Locate the cell with the specified text and output its [X, Y] center coordinate. 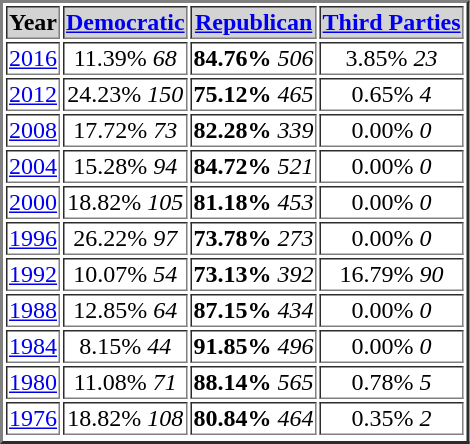
80.84% 464 [254, 418]
26.22% 97 [126, 238]
8.15% 44 [126, 346]
Third Parties [392, 22]
24.23% 150 [126, 94]
88.14% 565 [254, 382]
1988 [33, 310]
1980 [33, 382]
Democratic [126, 22]
1984 [33, 346]
11.08% 71 [126, 382]
10.07% 54 [126, 274]
2004 [33, 166]
11.39% 68 [126, 58]
73.78% 273 [254, 238]
91.85% 496 [254, 346]
18.82% 108 [126, 418]
87.15% 434 [254, 310]
0.65% 4 [392, 94]
0.78% 5 [392, 382]
2012 [33, 94]
12.85% 64 [126, 310]
2016 [33, 58]
18.82% 105 [126, 202]
82.28% 339 [254, 130]
73.13% 392 [254, 274]
2008 [33, 130]
75.12% 465 [254, 94]
0.35% 2 [392, 418]
Year [33, 22]
1996 [33, 238]
15.28% 94 [126, 166]
2000 [33, 202]
1976 [33, 418]
1992 [33, 274]
17.72% 73 [126, 130]
81.18% 453 [254, 202]
3.85% 23 [392, 58]
Republican [254, 22]
16.79% 90 [392, 274]
84.72% 521 [254, 166]
84.76% 506 [254, 58]
